Identify which cell holds the provided text, then report its (X, Y) central coordinate. 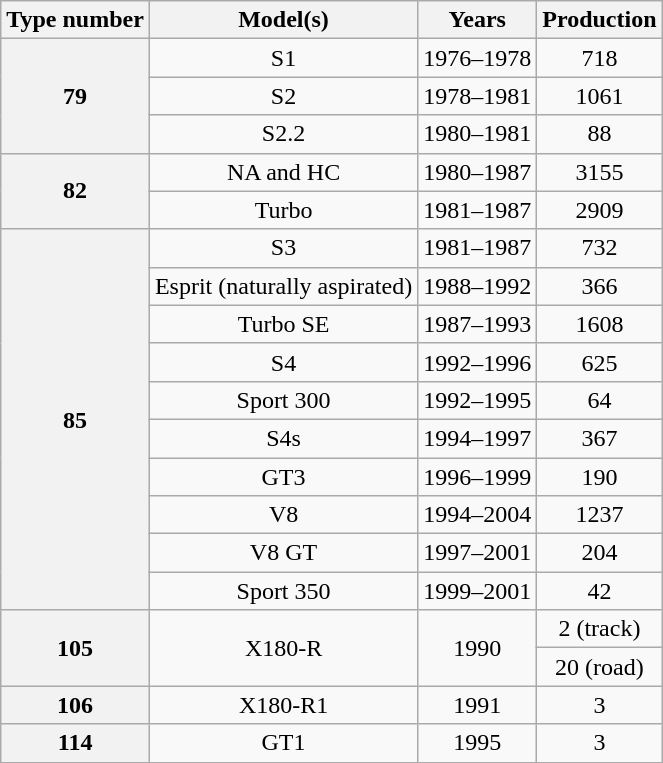
79 (76, 96)
1995 (478, 743)
Sport 350 (283, 591)
1237 (600, 515)
1980–1981 (478, 134)
1994–1997 (478, 438)
V8 GT (283, 553)
82 (76, 191)
S4 (283, 362)
1987–1993 (478, 324)
718 (600, 58)
106 (76, 705)
X180-R (283, 648)
1980–1987 (478, 172)
1978–1981 (478, 96)
S3 (283, 248)
64 (600, 400)
S2.2 (283, 134)
1996–1999 (478, 477)
GT1 (283, 743)
Years (478, 20)
1976–1978 (478, 58)
1990 (478, 648)
1608 (600, 324)
367 (600, 438)
Turbo SE (283, 324)
1061 (600, 96)
NA and HC (283, 172)
1991 (478, 705)
S4s (283, 438)
Production (600, 20)
1992–1995 (478, 400)
Sport 300 (283, 400)
190 (600, 477)
V8 (283, 515)
X180-R1 (283, 705)
625 (600, 362)
1997–2001 (478, 553)
732 (600, 248)
1999–2001 (478, 591)
2 (track) (600, 629)
Turbo (283, 210)
114 (76, 743)
1988–1992 (478, 286)
42 (600, 591)
1994–2004 (478, 515)
85 (76, 420)
366 (600, 286)
S2 (283, 96)
Model(s) (283, 20)
Type number (76, 20)
Esprit (naturally aspirated) (283, 286)
88 (600, 134)
1992–1996 (478, 362)
S1 (283, 58)
2909 (600, 210)
3155 (600, 172)
GT3 (283, 477)
204 (600, 553)
20 (road) (600, 667)
105 (76, 648)
